Find where the given text appears and provide that cell's center as [x, y] coordinate. 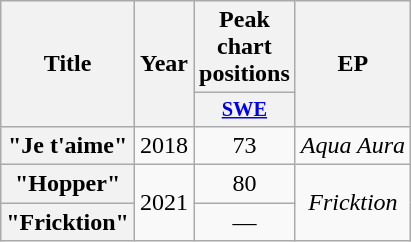
"Je t'aime" [68, 145]
— [245, 222]
"Hopper" [68, 184]
EP [352, 64]
Year [164, 64]
Peak chart positions [245, 47]
73 [245, 145]
2021 [164, 203]
Aqua Aura [352, 145]
SWE [245, 110]
Title [68, 64]
2018 [164, 145]
Fricktion [352, 203]
80 [245, 184]
"Fricktion" [68, 222]
